Capture the cell that displays the provided text and extract its [X, Y] central coordinate. 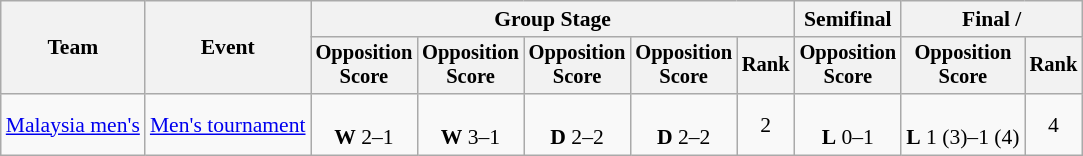
2 [766, 124]
L 0–1 [848, 124]
Malaysia men's [73, 124]
W 2–1 [364, 124]
Team [73, 48]
Semifinal [848, 19]
4 [1054, 124]
L 1 (3)–1 (4) [962, 124]
Final / [992, 19]
Men's tournament [228, 124]
Group Stage [553, 19]
W 3–1 [470, 124]
Event [228, 48]
